Search for the cell housing the specified text and yield its (x, y) center coordinate. 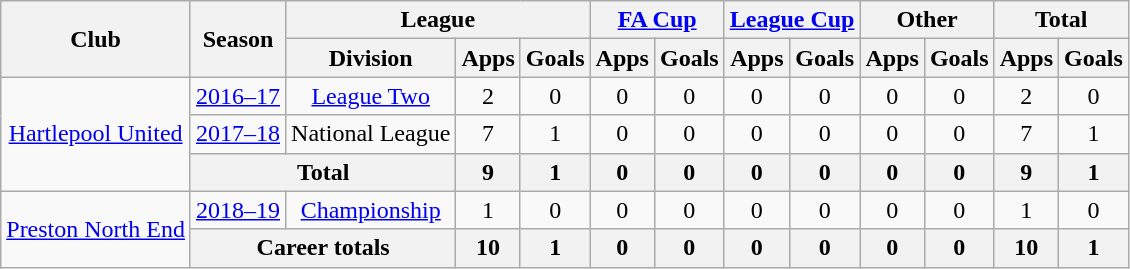
League Two (371, 96)
2018–19 (238, 210)
National League (371, 134)
Championship (371, 210)
Division (371, 58)
Season (238, 39)
Club (96, 39)
League Cup (792, 20)
Career totals (322, 248)
Preston North End (96, 229)
League (438, 20)
FA Cup (657, 20)
2017–18 (238, 134)
2016–17 (238, 96)
Other (927, 20)
Hartlepool United (96, 134)
